Output the (X, Y) coordinate of the center of the cell containing the given text.  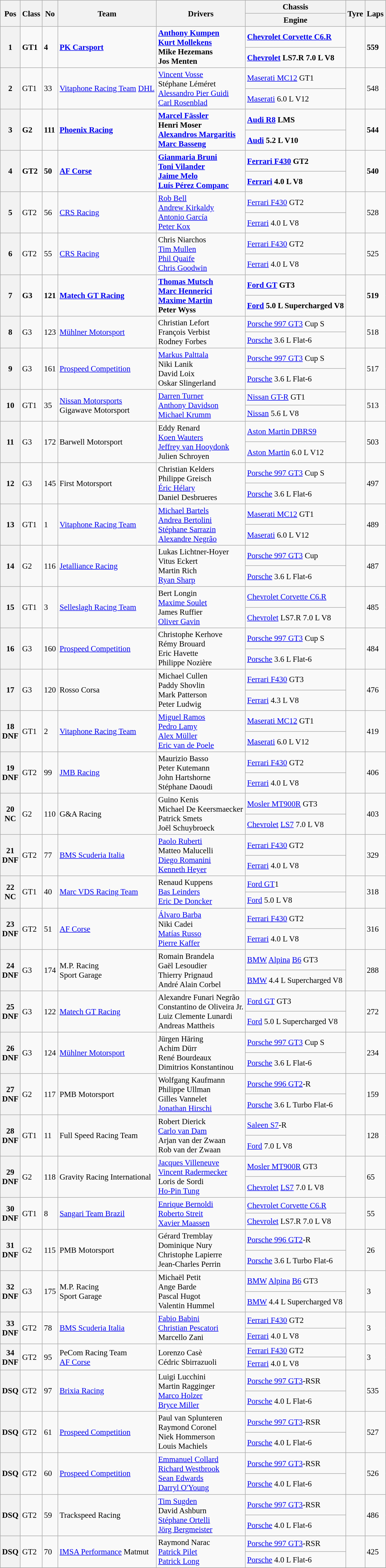
21DNF (10, 856)
9 (10, 369)
Romain Brandela Gaël Lesoudier Thierry Prignaud André Alain Corbel (201, 970)
Ferrari 4.3 L V8 (296, 700)
489 (376, 524)
59 (50, 1515)
Nissan 5.6 L V8 (296, 413)
Gianmaria Bruni Toni Vilander Jaime Melo Luís Pérez Companc (201, 172)
IMSA Performance Matmut (107, 1552)
318 (376, 892)
Phoenix Racing (107, 130)
50 (50, 172)
316 (376, 929)
Chris Niarchos Tim Mullen Phil Quaife Chris Goodwin (201, 254)
503 (376, 442)
Darren Turner Anthony Davidson Michael Krumm (201, 405)
Luigi Lucchini Martin Ragginger Marco Holzer Bryce Miller (201, 1391)
Ford 7.0 L V8 (296, 1146)
18DNF (10, 732)
Ford 5.0 L V8 (296, 900)
121 (50, 296)
Jetalliance Racing (107, 566)
Christian Kelders Philippe Greisch Éric Hélary Daniel Desbrueres (201, 483)
159 (376, 1094)
120 (50, 690)
Enrique Bernoldi Roberto Streit Xavier Maassen (201, 1213)
419 (376, 732)
111 (50, 130)
Michael Cullen Paddy Shovlin Mark Patterson Peter Ludwig (201, 690)
Vincent Vosse Stéphane Léméret Alessandro Pier Guidi Carl Rosenblad (201, 89)
Wolfgang Kaufmann Philippe Ullman Gilles Vannelet Jonathan Hirschi (201, 1094)
Chassis (296, 7)
Gérard Tremblay Dominique Nury Christophe Lapierre Jean-Charles Perrin (201, 1250)
161 (50, 369)
First Motorsport (107, 483)
Audi 5.2 L V10 (296, 140)
485 (376, 607)
PeCom Racing Team AF Corse (107, 1357)
513 (376, 405)
Fabio Babini Christian Pescatori Marcello Zani (201, 1328)
28DNF (10, 1135)
33 (50, 89)
Maurizio Basso Peter Kutemann John Hartshorne Stéphane Daoudi (201, 773)
Paolo Ruberti Matteo Malucelli Diego Romanini Kenneth Heyer (201, 856)
Ford GT1 (296, 884)
Drivers (201, 13)
20NC (10, 814)
Christophe Kerhove Rémy Brouard Eric Havette Philippe Nozière (201, 649)
99 (50, 773)
527 (376, 1432)
34DNF (10, 1357)
7 (10, 296)
Robert Dierick Carlo van Dam Arjan van der Zwaan Rob van der Zwaan (201, 1135)
25DNF (10, 1011)
476 (376, 690)
Porsche 997 GT3 Cup (296, 556)
16 (10, 649)
70 (50, 1552)
Nissan GT-R GT1 (296, 397)
497 (376, 483)
51 (50, 929)
124 (50, 1053)
Selleslagh Racing Team (107, 607)
Bert Longin Maxime Soulet James Ruffier Oliver Gavin (201, 607)
Markus Palttala Niki Lanik David Loix Oskar Slingerland (201, 369)
486 (376, 1515)
35 (50, 405)
540 (376, 172)
Alexandre Funari Negrão Constantino de Oliveira Jr. Luiz Clemente Lunardi Andreas Mattheis (201, 1011)
24DNF (10, 970)
61 (50, 1432)
32DNF (10, 1291)
Vitaphone Racing Team DHL (107, 89)
Miguel Ramos Pedro Lamy Alex Müller Eric van de Poele (201, 732)
Pos (10, 13)
406 (376, 773)
12 (10, 483)
22NC (10, 892)
13 (10, 524)
78 (50, 1328)
95 (50, 1357)
Sangari Team Brazil (107, 1213)
145 (50, 483)
Michael Bartels Andrea Bertolini Stéphane Sarrazin Alexandre Negrão (201, 524)
Aston Martin DBRS9 (296, 432)
Audi R8 LMS (296, 119)
Full Speed Racing Team (107, 1135)
Marc VDS Racing Team (107, 892)
Eddy Renard Koen Wauters Jeffrey van Hooydonk Julien Schroyen (201, 442)
Barwell Motorsport (107, 442)
Emmanuel Collard Richard Westbrook Sean Edwards Darryl O'Young (201, 1474)
15 (10, 607)
160 (50, 649)
JMB Racing (107, 773)
Lorenzo Casè Cédric Sbirrazuoli (201, 1357)
174 (50, 970)
23DNF (10, 929)
65 (376, 1177)
Raymond Narac Patrick Pilet Patrick Long (201, 1552)
487 (376, 566)
Christian Lefort François Verbist Rodney Forbes (201, 332)
122 (50, 1011)
175 (50, 1291)
526 (376, 1474)
329 (376, 856)
Marcel Fässler Henri Moser Alexandros Margaritis Marc Basseng (201, 130)
Jacques Villeneuve Vincent Radermecker Loris de Sordi Ho-Pin Tung (201, 1177)
Tyre (355, 13)
97 (50, 1391)
Gravity Racing International (107, 1177)
Thomas Mutsch Marc Hennerici Maxime Martin Peter Wyss (201, 296)
Class (31, 13)
29DNF (10, 1177)
517 (376, 369)
548 (376, 89)
26DNF (10, 1053)
Rob Bell Andrew Kirkaldy Antonio García Peter Kox (201, 213)
14 (10, 566)
17 (10, 690)
528 (376, 213)
519 (376, 296)
484 (376, 649)
Engine (296, 20)
Team (107, 13)
Anthony Kumpen Kurt Mollekens Mike Hezemans Jos Menten (201, 47)
Álvaro Barba Niki Cadei Matías Russo Pierre Kaffer (201, 929)
60 (50, 1474)
PK Carsport (107, 47)
544 (376, 130)
118 (50, 1177)
Trackspeed Racing (107, 1515)
33DNF (10, 1328)
10 (10, 405)
No (50, 13)
117 (50, 1094)
Rosso Corsa (107, 690)
Laps (376, 13)
128 (376, 1135)
5 (10, 213)
Jürgen Häring Achim Dürr René Bourdeaux Dimitrios Konstantinou (201, 1053)
172 (50, 442)
77 (50, 856)
Tim Sugden David Ashburn Stéphane Ortelli Jörg Bergmeister (201, 1515)
518 (376, 332)
403 (376, 814)
27DNF (10, 1094)
123 (50, 332)
26 (376, 1250)
Aston Martin 6.0 L V12 (296, 452)
Guino Kenis Michael De Keersmaecker Patrick Smets Joël Schuybroeck (201, 814)
559 (376, 47)
6 (10, 254)
19DNF (10, 773)
Saleen S7-R (296, 1125)
56 (50, 213)
Ferrari F430 GT3 (296, 680)
116 (50, 566)
110 (50, 814)
525 (376, 254)
31DNF (10, 1250)
272 (376, 1011)
Nissan Motorsports Gigawave Motorsport (107, 405)
234 (376, 1053)
Lukas Lichtner-Hoyer Vitus Eckert Martin Rich Ryan Sharp (201, 566)
40 (50, 892)
Renaud Kuppens Bas Leinders Eric De Doncker (201, 892)
Paul van Splunteren Raymond Coronel Niek Hommerson Louis Machiels (201, 1432)
Michaël Petit Ange Barde Pascal Hugot Valentin Hummel (201, 1291)
Brixia Racing (107, 1391)
425 (376, 1552)
288 (376, 970)
30DNF (10, 1213)
G&A Racing (107, 814)
535 (376, 1391)
115 (50, 1250)
